Locate the cell with the specified text and output its (x, y) center coordinate. 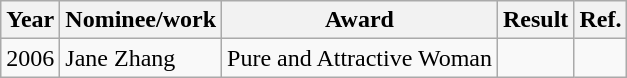
2006 (30, 58)
Award (360, 20)
Year (30, 20)
Nominee/work (141, 20)
Result (535, 20)
Ref. (600, 20)
Jane Zhang (141, 58)
Pure and Attractive Woman (360, 58)
